From the cell containing the given text, extract its center point as (x, y) coordinate. 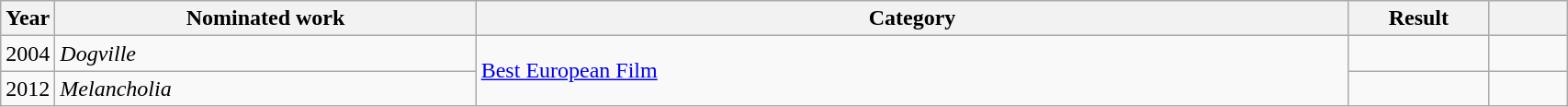
Result (1418, 18)
2012 (28, 89)
Year (28, 18)
Nominated work (265, 18)
Best European Film (912, 71)
2004 (28, 53)
Category (912, 18)
Melancholia (265, 89)
Dogville (265, 53)
